Detect which cell encompasses the target text, then output its [X, Y] center coordinate. 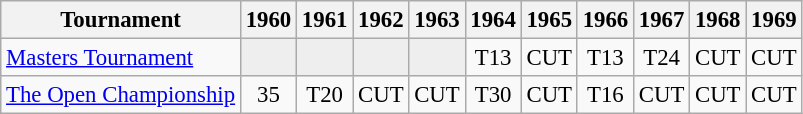
T24 [661, 58]
1960 [268, 20]
1966 [605, 20]
1964 [493, 20]
1963 [437, 20]
T30 [493, 95]
Tournament [121, 20]
Masters Tournament [121, 58]
1969 [774, 20]
1962 [381, 20]
T20 [325, 95]
1968 [718, 20]
35 [268, 95]
T16 [605, 95]
1967 [661, 20]
1961 [325, 20]
The Open Championship [121, 95]
1965 [549, 20]
